Capture the cell that displays the provided text and extract its (x, y) central coordinate. 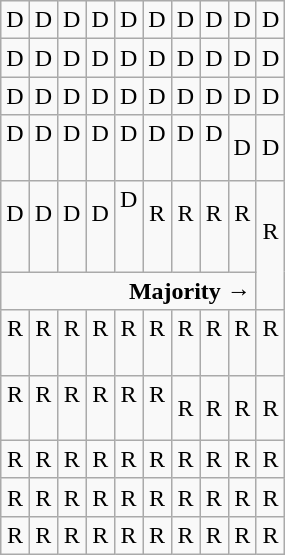
Majority → (129, 291)
